Identify which cell holds the provided text, then report its (X, Y) central coordinate. 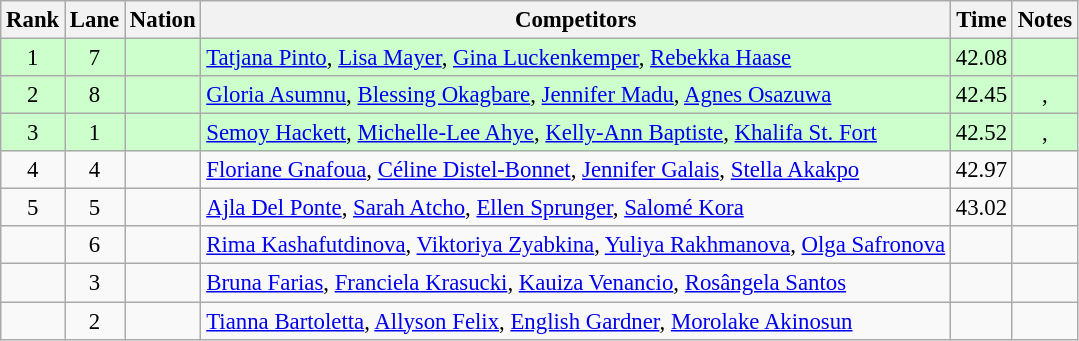
Semoy Hackett, Michelle-Lee Ahye, Kelly-Ann Baptiste, Khalifa St. Fort (576, 133)
Floriane Gnafoua, Céline Distel-Bonnet, Jennifer Galais, Stella Akakpo (576, 170)
Lane (95, 20)
42.52 (981, 133)
Gloria Asumnu, Blessing Okagbare, Jennifer Madu, Agnes Osazuwa (576, 95)
Tatjana Pinto, Lisa Mayer, Gina Luckenkemper, Rebekka Haase (576, 58)
42.45 (981, 95)
42.97 (981, 170)
6 (95, 245)
Notes (1044, 20)
42.08 (981, 58)
8 (95, 95)
Rima Kashafutdinova, Viktoriya Zyabkina, Yuliya Rakhmanova, Olga Safronova (576, 245)
Rank (33, 20)
43.02 (981, 208)
Tianna Bartoletta, Allyson Felix, English Gardner, Morolake Akinosun (576, 321)
Nation (163, 20)
Bruna Farias, Franciela Krasucki, Kauiza Venancio, Rosângela Santos (576, 283)
Ajla Del Ponte, Sarah Atcho, Ellen Sprunger, Salomé Kora (576, 208)
Time (981, 20)
Competitors (576, 20)
7 (95, 58)
